Detect which cell encompasses the target text, then output its [x, y] center coordinate. 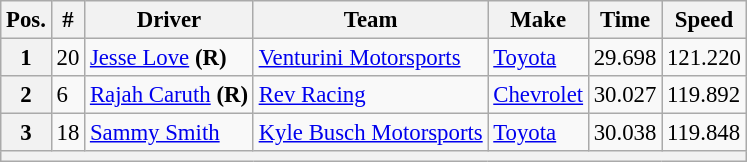
Rev Racing [370, 95]
20 [68, 58]
Pos. [26, 20]
119.892 [704, 95]
Sammy Smith [170, 133]
6 [68, 95]
18 [68, 133]
1 [26, 58]
Driver [170, 20]
30.038 [624, 133]
119.848 [704, 133]
121.220 [704, 58]
Speed [704, 20]
Time [624, 20]
30.027 [624, 95]
3 [26, 133]
# [68, 20]
Team [370, 20]
Kyle Busch Motorsports [370, 133]
2 [26, 95]
Chevrolet [538, 95]
Jesse Love (R) [170, 58]
Venturini Motorsports [370, 58]
29.698 [624, 58]
Rajah Caruth (R) [170, 95]
Make [538, 20]
